Determine the [x, y] coordinate at the center of the cell enclosing the given text.  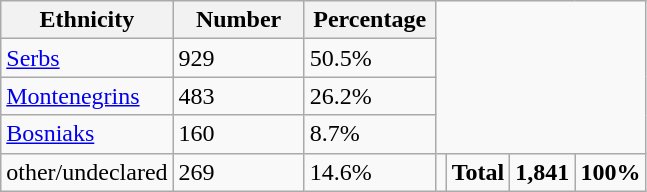
Total [478, 172]
483 [238, 96]
14.6% [370, 172]
other/undeclared [87, 172]
Montenegrins [87, 96]
1,841 [542, 172]
8.7% [370, 134]
100% [610, 172]
50.5% [370, 58]
269 [238, 172]
Bosniaks [87, 134]
Serbs [87, 58]
929 [238, 58]
Number [238, 20]
26.2% [370, 96]
Ethnicity [87, 20]
160 [238, 134]
Percentage [370, 20]
